Provide the [x, y] coordinate of the cell's center where the given text is located.  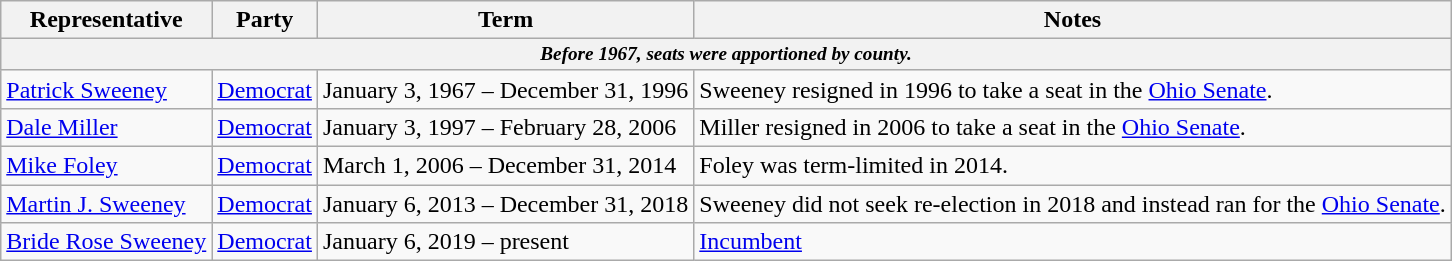
Dale Miller [106, 128]
Representative [106, 20]
January 3, 1997 – February 28, 2006 [505, 128]
Bride Rose Sweeney [106, 242]
January 6, 2019 – present [505, 242]
Notes [1073, 20]
Term [505, 20]
Incumbent [1073, 242]
Patrick Sweeney [106, 89]
Foley was term-limited in 2014. [1073, 166]
Martin J. Sweeney [106, 204]
Miller resigned in 2006 to take a seat in the Ohio Senate. [1073, 128]
Mike Foley [106, 166]
January 6, 2013 – December 31, 2018 [505, 204]
March 1, 2006 – December 31, 2014 [505, 166]
Sweeney did not seek re-election in 2018 and instead ran for the Ohio Senate. [1073, 204]
Before 1967, seats were apportioned by county. [726, 55]
Party [265, 20]
Sweeney resigned in 1996 to take a seat in the Ohio Senate. [1073, 89]
January 3, 1967 – December 31, 1996 [505, 89]
